Extract the (X, Y) coordinate from the center of the cell holding the provided text.  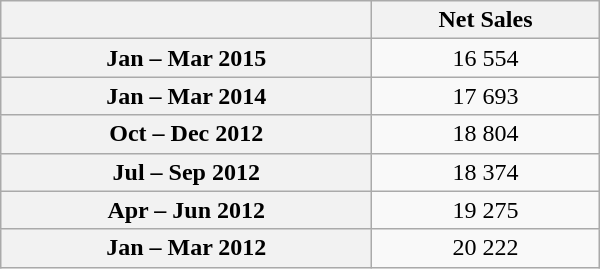
Jan – Mar 2014 (186, 96)
18 374 (486, 172)
17 693 (486, 96)
Net Sales (486, 20)
Jan – Mar 2012 (186, 248)
20 222 (486, 248)
18 804 (486, 134)
Apr – Jun 2012 (186, 210)
Jul – Sep 2012 (186, 172)
Jan – Mar 2015 (186, 58)
16 554 (486, 58)
Oct – Dec 2012 (186, 134)
19 275 (486, 210)
